Extract the [X, Y] coordinate from the center of the cell holding the provided text.  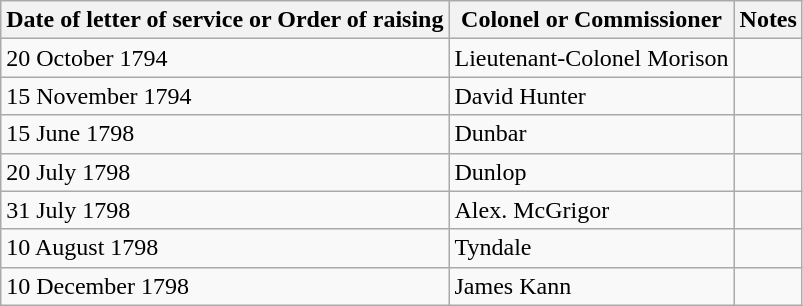
Dunbar [592, 134]
Lieutenant-Colonel Morison [592, 58]
15 November 1794 [225, 96]
James Kann [592, 286]
David Hunter [592, 96]
20 October 1794 [225, 58]
10 August 1798 [225, 248]
Colonel or Commissioner [592, 20]
31 July 1798 [225, 210]
10 December 1798 [225, 286]
Alex. McGrigor [592, 210]
20 July 1798 [225, 172]
Dunlop [592, 172]
Date of letter of service or Order of raising [225, 20]
Tyndale [592, 248]
Notes [768, 20]
15 June 1798 [225, 134]
